Pinpoint the cell where the given text exists, returning its (X, Y) midpoint coordinate. 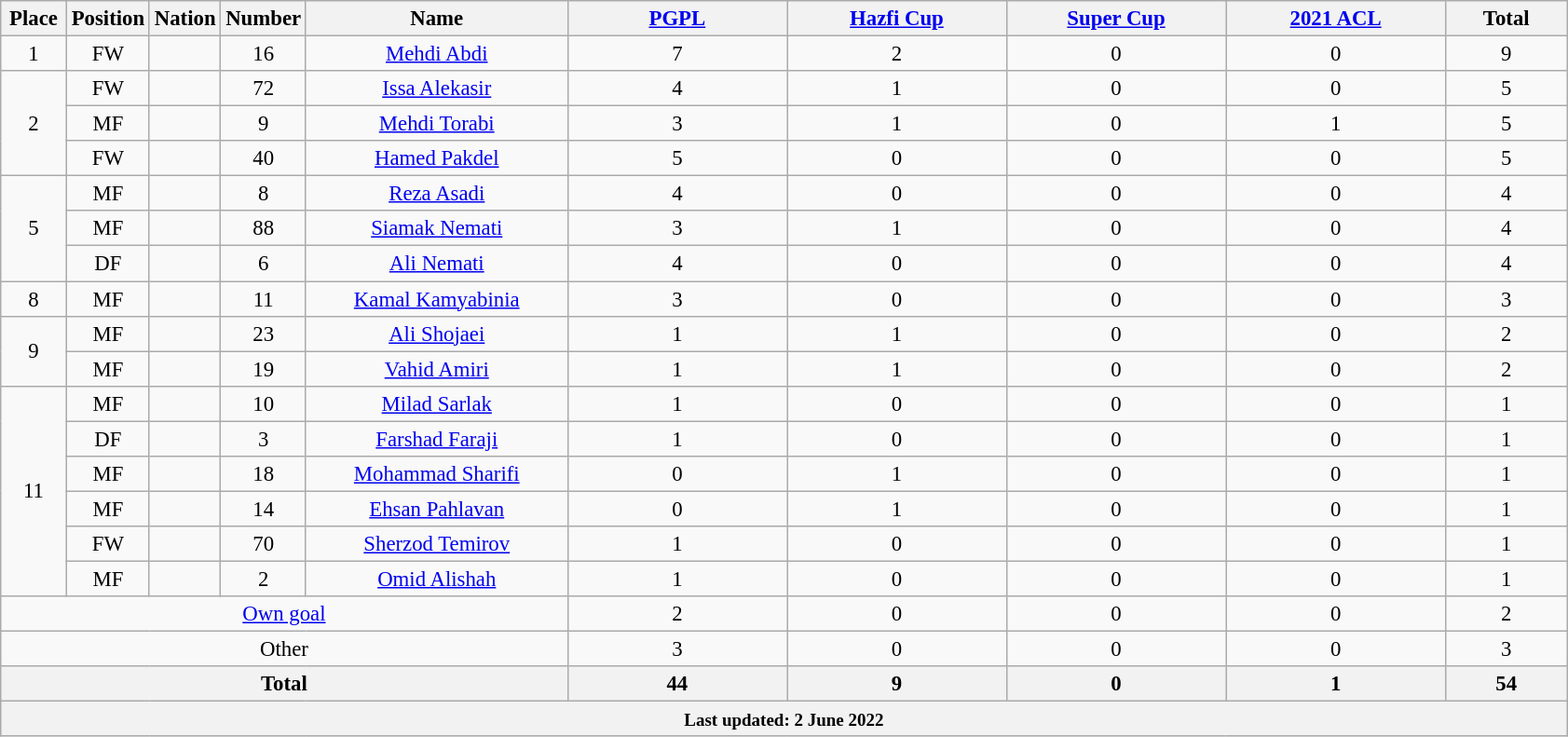
88 (264, 228)
Own goal (284, 614)
6 (264, 264)
Issa Alekasir (436, 89)
Vahid Amiri (436, 369)
Mehdi Torabi (436, 124)
10 (264, 403)
7 (677, 54)
Milad Sarlak (436, 403)
70 (264, 544)
Reza Asadi (436, 194)
Super Cup (1116, 19)
Number (264, 19)
2021 ACL (1336, 19)
16 (264, 54)
Position (108, 19)
Omid Alishah (436, 579)
PGPL (677, 19)
54 (1506, 684)
Mehdi Abdi (436, 54)
Ali Nemati (436, 264)
Siamak Nemati (436, 228)
Sherzod Temirov (436, 544)
14 (264, 509)
Hamed Pakdel (436, 158)
19 (264, 369)
Name (436, 19)
Last updated: 2 June 2022 (784, 719)
Hazfi Cup (897, 19)
44 (677, 684)
23 (264, 334)
Kamal Kamyabinia (436, 299)
Place (34, 19)
Nation (184, 19)
40 (264, 158)
18 (264, 474)
Other (284, 649)
Mohammad Sharifi (436, 474)
Ali Shojaei (436, 334)
72 (264, 89)
Farshad Faraji (436, 439)
Ehsan Pahlavan (436, 509)
